Determine the [X, Y] coordinate at the center of the cell enclosing the given text.  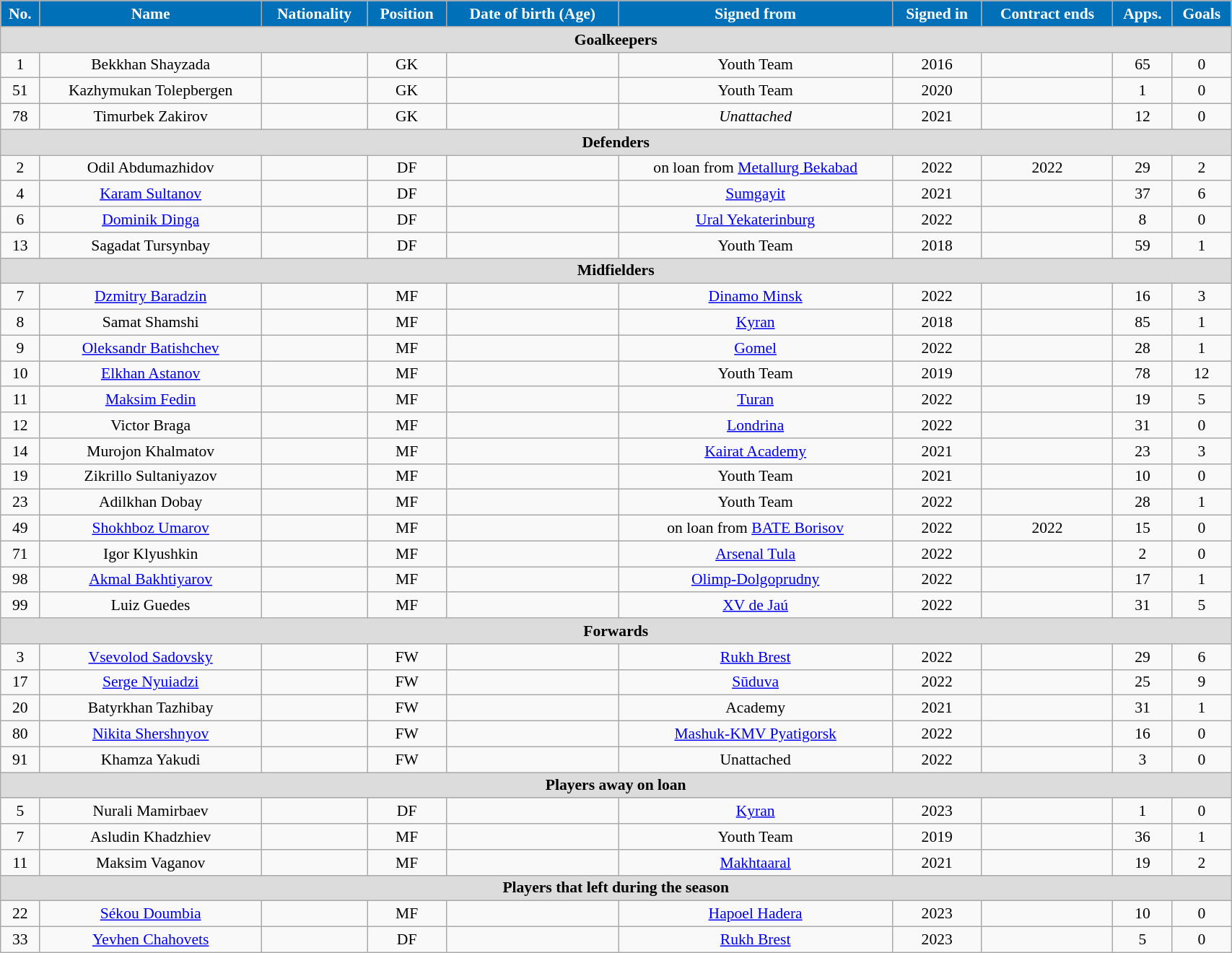
Samat Shamshi [150, 323]
Kairat Academy [755, 451]
Dzmitry Baradzin [150, 297]
Serge Nyuiadzi [150, 682]
Nurali Mamirbaev [150, 811]
71 [20, 554]
Londrina [755, 425]
25 [1143, 682]
15 [1143, 528]
85 [1143, 323]
Oleksandr Batishchev [150, 348]
Mashuk-KMV Pyatigorsk [755, 734]
49 [20, 528]
Position [407, 14]
33 [20, 940]
14 [20, 451]
2016 [937, 65]
Murojon Khalmatov [150, 451]
Khamza Yakudi [150, 760]
99 [20, 606]
Yevhen Chahovets [150, 940]
Name [150, 14]
Academy [755, 708]
22 [20, 914]
Dominik Dinga [150, 219]
Shokhboz Umarov [150, 528]
Karam Sultanov [150, 194]
Maksim Vaganov [150, 863]
Signed in [937, 14]
Dinamo Minsk [755, 297]
Apps. [1143, 14]
Sékou Doumbia [150, 914]
51 [20, 91]
37 [1143, 194]
2020 [937, 91]
Vsevolod Sadovsky [150, 657]
80 [20, 734]
Turan [755, 400]
91 [20, 760]
20 [20, 708]
on loan from Metallurg Bekabad [755, 168]
Players that left during the season [616, 888]
Kazhymukan Tolepbergen [150, 91]
Luiz Guedes [150, 606]
Akmal Bakhtiyarov [150, 580]
Forwards [616, 631]
Victor Braga [150, 425]
Odil Abdumazhidov [150, 168]
Contract ends [1047, 14]
Adilkhan Dobay [150, 502]
Goals [1202, 14]
Gomel [755, 348]
Asludin Khadzhiev [150, 837]
Elkhan Astanov [150, 374]
Sagadat Tursynbay [150, 245]
65 [1143, 65]
Arsenal Tula [755, 554]
Zikrillo Sultaniyazov [150, 476]
Igor Klyushkin [150, 554]
Olimp-Dolgoprudny [755, 580]
Date of birth (Age) [533, 14]
4 [20, 194]
13 [20, 245]
Nationality [315, 14]
Sūduva [755, 682]
Sumgayit [755, 194]
59 [1143, 245]
Maksim Fedin [150, 400]
36 [1143, 837]
Players away on loan [616, 786]
Batyrkhan Tazhibay [150, 708]
Defenders [616, 142]
Hapoel Hadera [755, 914]
Nikita Shershnyov [150, 734]
Makhtaaral [755, 863]
Signed from [755, 14]
XV de Jaú [755, 606]
98 [20, 580]
on loan from BATE Borisov [755, 528]
No. [20, 14]
Bekkhan Shayzada [150, 65]
Goalkeepers [616, 40]
Ural Yekaterinburg [755, 219]
Midfielders [616, 271]
Timurbek Zakirov [150, 117]
